From the cell containing the given text, extract its center point as (x, y) coordinate. 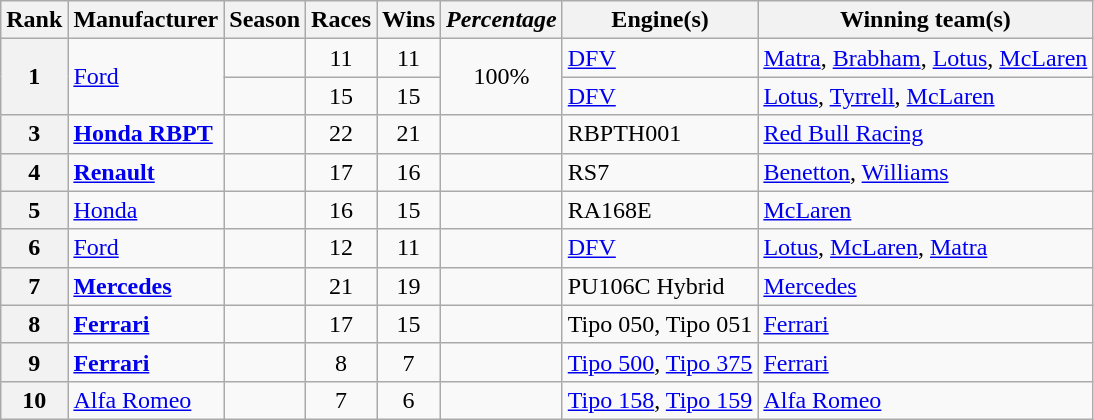
Red Bull Racing (926, 134)
Manufacturer (146, 20)
PU106C Hybrid (660, 286)
Tipo 158, Tipo 159 (660, 400)
RA168E (660, 210)
Tipo 500, Tipo 375 (660, 362)
100% (502, 77)
Honda RBPT (146, 134)
RBPTH001 (660, 134)
1 (34, 77)
Honda (146, 210)
4 (34, 172)
22 (342, 134)
RS7 (660, 172)
McLaren (926, 210)
9 (34, 362)
Lotus, McLaren, Matra (926, 248)
12 (342, 248)
5 (34, 210)
Benetton, Williams (926, 172)
Rank (34, 20)
Engine(s) (660, 20)
Winning team(s) (926, 20)
Renault (146, 172)
3 (34, 134)
Tipo 050, Tipo 051 (660, 324)
19 (409, 286)
Wins (409, 20)
Season (265, 20)
Lotus, Tyrrell, McLaren (926, 96)
Matra, Brabham, Lotus, McLaren (926, 58)
10 (34, 400)
Percentage (502, 20)
Races (342, 20)
